Locate the cell with the specified text and output its [X, Y] center coordinate. 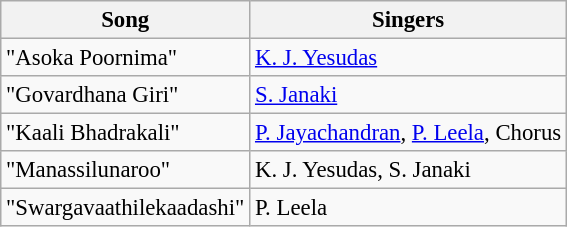
Song [126, 20]
P. Jayachandran, P. Leela, Chorus [408, 133]
"Asoka Poornima" [126, 58]
Singers [408, 20]
"Govardhana Giri" [126, 95]
S. Janaki [408, 95]
K. J. Yesudas [408, 58]
"Manassilunaroo" [126, 170]
K. J. Yesudas, S. Janaki [408, 170]
P. Leela [408, 208]
"Swargavaathilekaadashi" [126, 208]
"Kaali Bhadrakali" [126, 133]
